Output the (X, Y) coordinate of the center of the cell containing the given text.  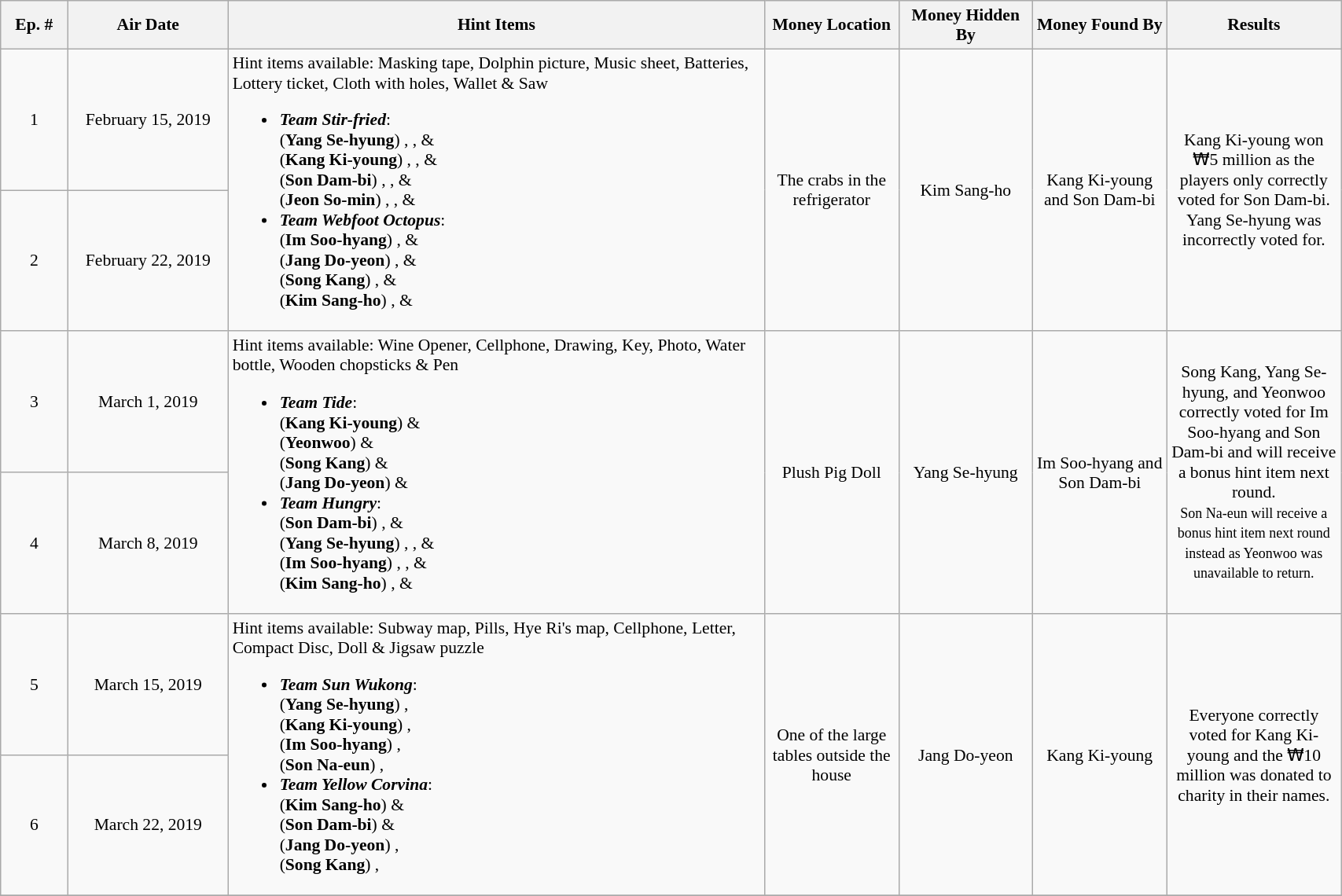
One of the large tables outside the house (832, 755)
Plush Pig Doll (832, 473)
March 15, 2019 (148, 685)
The crabs in the refrigerator (832, 190)
Kang Ki-young (1099, 755)
Money Location (832, 25)
Ep. # (35, 25)
Kim Sang-ho (965, 190)
3 (35, 402)
Kang Ki-young won ₩5 million as the players only correctly voted for Son Dam-bi. Yang Se-hyung was incorrectly voted for. (1254, 190)
February 15, 2019 (148, 119)
1 (35, 119)
Jang Do-yeon (965, 755)
February 22, 2019 (148, 261)
March 1, 2019 (148, 402)
Air Date (148, 25)
Hint Items (497, 25)
Yang Se-hyung (965, 473)
Everyone correctly voted for Kang Ki-young and the ₩10 million was donated to charity in their names. (1254, 755)
5 (35, 685)
4 (35, 543)
Im Soo-hyang and Son Dam-bi (1099, 473)
March 8, 2019 (148, 543)
Money Hidden By (965, 25)
2 (35, 261)
Results (1254, 25)
Kang Ki-young and Son Dam-bi (1099, 190)
Money Found By (1099, 25)
